Find where the given text appears and provide that cell's center as [X, Y] coordinate. 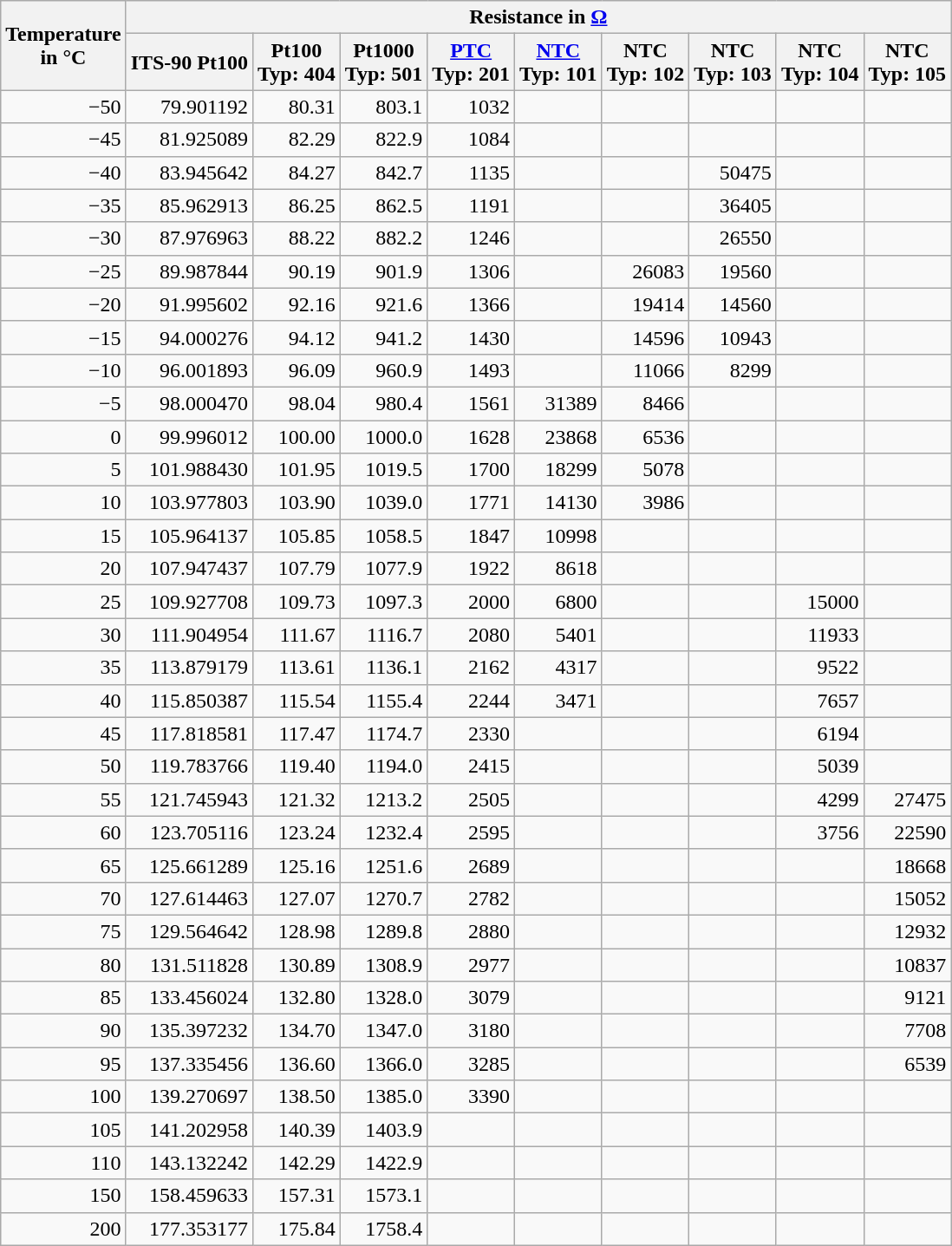
31389 [558, 403]
3756 [820, 832]
−40 [63, 173]
2162 [472, 668]
22590 [907, 832]
0 [63, 436]
Pt1000Typ: 501 [383, 62]
84.27 [297, 173]
85.962913 [189, 205]
1174.7 [383, 734]
5039 [820, 767]
200 [63, 1229]
132.80 [297, 998]
1430 [472, 337]
127.07 [297, 898]
110 [63, 1163]
35 [63, 668]
1922 [472, 569]
−20 [63, 304]
101.988430 [189, 470]
105 [63, 1130]
NTCTyp: 104 [820, 62]
55 [63, 799]
105.85 [297, 536]
3986 [645, 503]
7708 [907, 1031]
103.90 [297, 503]
175.84 [297, 1229]
45 [63, 734]
960.9 [383, 370]
862.5 [383, 205]
1366.0 [383, 1064]
105.964137 [189, 536]
75 [63, 931]
9121 [907, 998]
5078 [645, 470]
980.4 [383, 403]
−15 [63, 337]
109.927708 [189, 602]
901.9 [383, 271]
26083 [645, 271]
94.000276 [189, 337]
129.564642 [189, 931]
86.25 [297, 205]
19560 [734, 271]
136.60 [297, 1064]
82.29 [297, 140]
70 [63, 898]
1116.7 [383, 635]
107.947437 [189, 569]
803.1 [383, 107]
91.995602 [189, 304]
2880 [472, 931]
14130 [558, 503]
1700 [472, 470]
11066 [645, 370]
1347.0 [383, 1031]
25 [63, 602]
36405 [734, 205]
1628 [472, 436]
3180 [472, 1031]
96.001893 [189, 370]
111.904954 [189, 635]
ITS-90 Pt100 [189, 62]
1058.5 [383, 536]
18668 [907, 865]
−5 [63, 403]
12932 [907, 931]
1270.7 [383, 898]
941.2 [383, 337]
2689 [472, 865]
PTCTyp: 201 [472, 62]
8466 [645, 403]
119.40 [297, 767]
140.39 [297, 1130]
18299 [558, 470]
11933 [820, 635]
1032 [472, 107]
143.132242 [189, 1163]
10998 [558, 536]
103.977803 [189, 503]
30 [63, 635]
1039.0 [383, 503]
100 [63, 1097]
3390 [472, 1097]
19414 [645, 304]
141.202958 [189, 1130]
101.95 [297, 470]
NTCTyp: 102 [645, 62]
27475 [907, 799]
1232.4 [383, 832]
10943 [734, 337]
115.54 [297, 701]
1246 [472, 238]
94.12 [297, 337]
107.79 [297, 569]
10837 [907, 965]
15000 [820, 602]
822.9 [383, 140]
125.16 [297, 865]
135.397232 [189, 1031]
117.47 [297, 734]
7657 [820, 701]
882.2 [383, 238]
842.7 [383, 173]
1077.9 [383, 569]
1403.9 [383, 1130]
89.987844 [189, 271]
123.705116 [189, 832]
130.89 [297, 965]
NTCTyp: 103 [734, 62]
1097.3 [383, 602]
90 [63, 1031]
138.50 [297, 1097]
125.661289 [189, 865]
92.16 [297, 304]
158.459633 [189, 1196]
5 [63, 470]
137.335456 [189, 1064]
98.04 [297, 403]
113.61 [297, 668]
109.73 [297, 602]
1213.2 [383, 799]
1573.1 [383, 1196]
60 [63, 832]
6539 [907, 1064]
1847 [472, 536]
20 [63, 569]
80.31 [297, 107]
65 [63, 865]
Resistance in Ω [538, 17]
1191 [472, 205]
87.976963 [189, 238]
99.996012 [189, 436]
1136.1 [383, 668]
111.67 [297, 635]
127.614463 [189, 898]
157.31 [297, 1196]
1251.6 [383, 865]
85 [63, 998]
2595 [472, 832]
95 [63, 1064]
−50 [63, 107]
83.945642 [189, 173]
131.511828 [189, 965]
10 [63, 503]
3079 [472, 998]
2782 [472, 898]
921.6 [383, 304]
1771 [472, 503]
2000 [472, 602]
150 [63, 1196]
5401 [558, 635]
100.00 [297, 436]
2505 [472, 799]
6536 [645, 436]
2244 [472, 701]
1000.0 [383, 436]
15 [63, 536]
Temperaturein °C [63, 45]
40 [63, 701]
1084 [472, 140]
1155.4 [383, 701]
1306 [472, 271]
3285 [472, 1064]
8618 [558, 569]
80 [63, 965]
88.22 [297, 238]
115.850387 [189, 701]
NTCTyp: 105 [907, 62]
2080 [472, 635]
81.925089 [189, 140]
79.901192 [189, 107]
113.879179 [189, 668]
134.70 [297, 1031]
1493 [472, 370]
3471 [558, 701]
14596 [645, 337]
177.353177 [189, 1229]
9522 [820, 668]
1328.0 [383, 998]
121.32 [297, 799]
1135 [472, 173]
1308.9 [383, 965]
−35 [63, 205]
96.09 [297, 370]
2977 [472, 965]
1385.0 [383, 1097]
2415 [472, 767]
NTCTyp: 101 [558, 62]
1289.8 [383, 931]
128.98 [297, 931]
2330 [472, 734]
4299 [820, 799]
117.818581 [189, 734]
4317 [558, 668]
98.000470 [189, 403]
142.29 [297, 1163]
123.24 [297, 832]
50475 [734, 173]
−25 [63, 271]
23868 [558, 436]
90.19 [297, 271]
1758.4 [383, 1229]
15052 [907, 898]
1561 [472, 403]
8299 [734, 370]
26550 [734, 238]
14560 [734, 304]
1019.5 [383, 470]
1422.9 [383, 1163]
119.783766 [189, 767]
121.745943 [189, 799]
50 [63, 767]
−45 [63, 140]
139.270697 [189, 1097]
6194 [820, 734]
−10 [63, 370]
1194.0 [383, 767]
6800 [558, 602]
1366 [472, 304]
−30 [63, 238]
Pt100Typ: 404 [297, 62]
133.456024 [189, 998]
